Capture the cell that displays the provided text and extract its (X, Y) central coordinate. 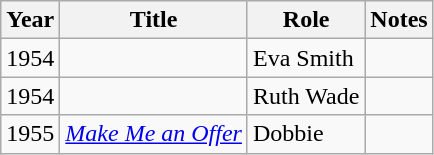
Notes (399, 20)
Eva Smith (306, 58)
Title (154, 20)
Role (306, 20)
Make Me an Offer (154, 134)
Ruth Wade (306, 96)
1955 (30, 134)
Year (30, 20)
Dobbie (306, 134)
